For the text-containing cell, return its midpoint in [x, y] coordinate format. 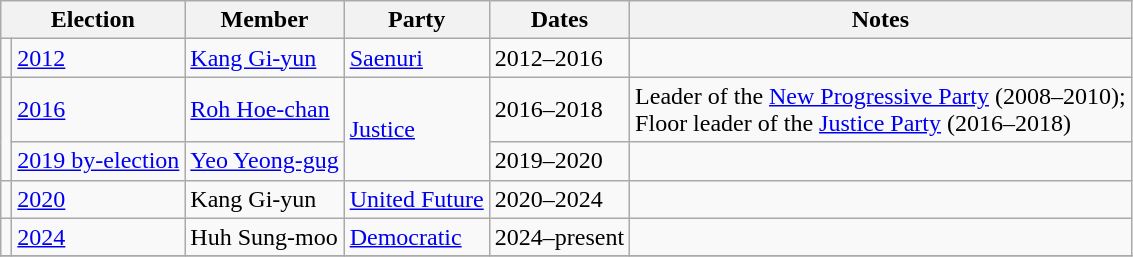
Yeo Yeong-gug [264, 161]
Notes [881, 20]
Justice [416, 128]
2024–present [559, 237]
Dates [559, 20]
2016 [98, 110]
2020 [98, 199]
Party [416, 20]
Election [93, 20]
Huh Sung-moo [264, 237]
2020–2024 [559, 199]
2019–2020 [559, 161]
Leader of the New Progressive Party (2008–2010);Floor leader of the Justice Party (2016–2018) [881, 110]
Democratic [416, 237]
2024 [98, 237]
2012–2016 [559, 58]
2016–2018 [559, 110]
Member [264, 20]
United Future [416, 199]
2019 by-election [98, 161]
2012 [98, 58]
Saenuri [416, 58]
Roh Hoe-chan [264, 110]
